Provide the (x, y) coordinate of the cell's center where the given text is located.  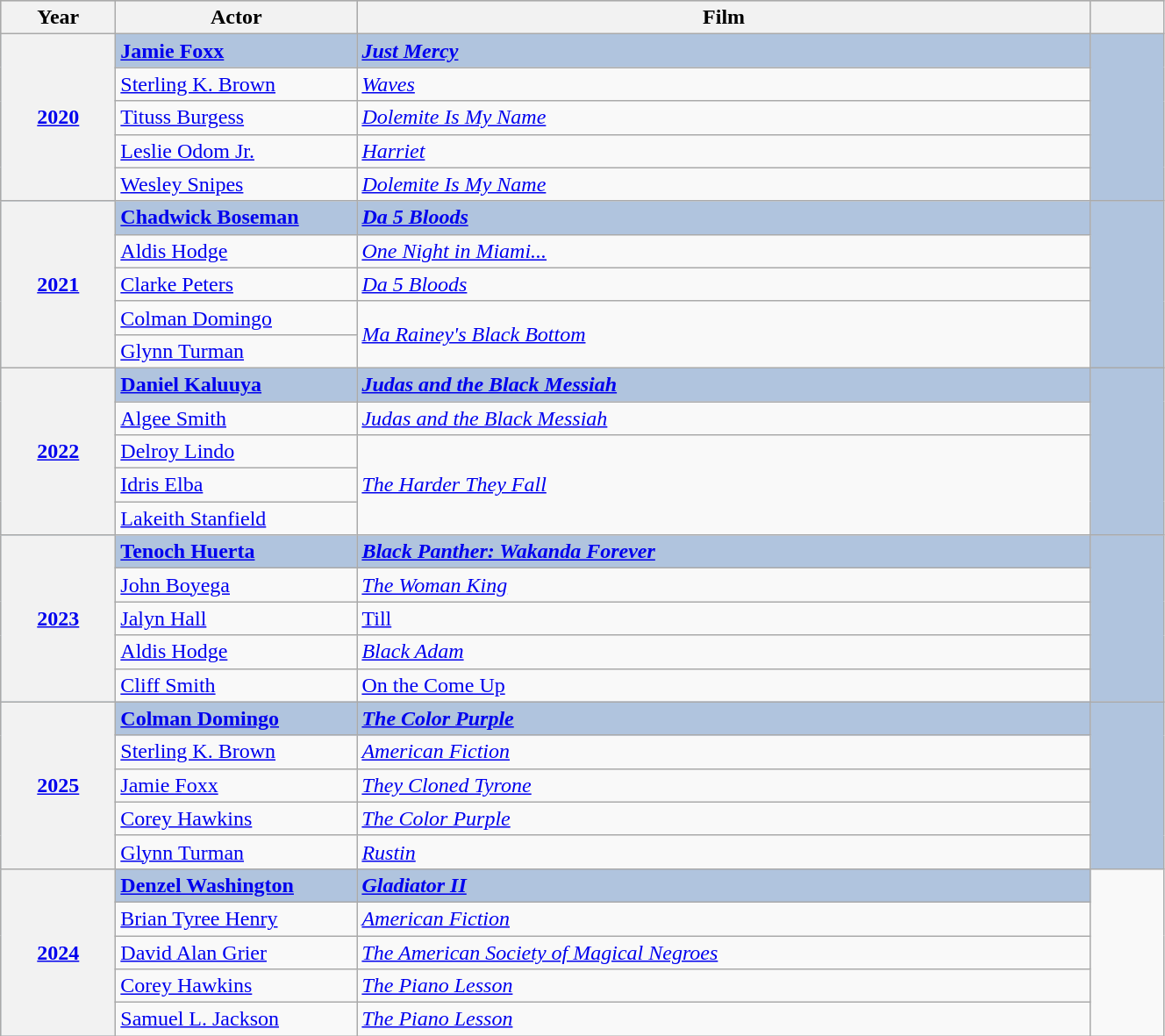
Leslie Odom Jr. (237, 151)
Algee Smith (237, 418)
2023 (58, 618)
Chadwick Boseman (237, 218)
Rustin (725, 852)
The American Society of Magical Negroes (725, 952)
Till (725, 618)
The Harder They Fall (725, 485)
Harriet (725, 151)
Idris Elba (237, 485)
2024 (58, 952)
Cliff Smith (237, 685)
2025 (58, 785)
Ma Rainey's Black Bottom (725, 334)
Actor (237, 18)
Black Adam (725, 652)
Black Panther: Wakanda Forever (725, 552)
Wesley Snipes (237, 184)
2022 (58, 451)
2020 (58, 118)
John Boyega (237, 585)
The Woman King (725, 585)
Just Mercy (725, 51)
Delroy Lindo (237, 452)
Tituss Burgess (237, 118)
Gladiator II (725, 885)
Waves (725, 84)
Brian Tyree Henry (237, 918)
Samuel L. Jackson (237, 1019)
Daniel Kaluuya (237, 384)
They Cloned Tyrone (725, 785)
David Alan Grier (237, 952)
Clarke Peters (237, 284)
Jalyn Hall (237, 618)
On the Come Up (725, 685)
One Night in Miami... (725, 251)
Lakeith Stanfield (237, 518)
Tenoch Huerta (237, 552)
2021 (58, 284)
Film (725, 18)
Year (58, 18)
Denzel Washington (237, 885)
